Capture the cell that displays the provided text and extract its (x, y) central coordinate. 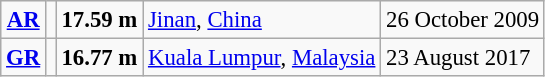
AR (24, 20)
Kuala Lumpur, Malaysia (262, 58)
17.59 m (100, 20)
26 October 2009 (463, 20)
Jinan, China (262, 20)
16.77 m (100, 58)
GR (24, 58)
23 August 2017 (463, 58)
